Return [X, Y] of the center of cell containing provided text 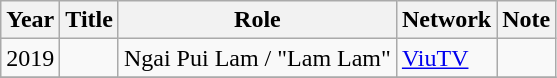
Title [90, 20]
Network [446, 20]
ViuTV [446, 58]
2019 [30, 58]
Year [30, 20]
Note [526, 20]
Ngai Pui Lam / "Lam Lam" [257, 58]
Role [257, 20]
